From the cell containing the given text, extract its center point as [X, Y] coordinate. 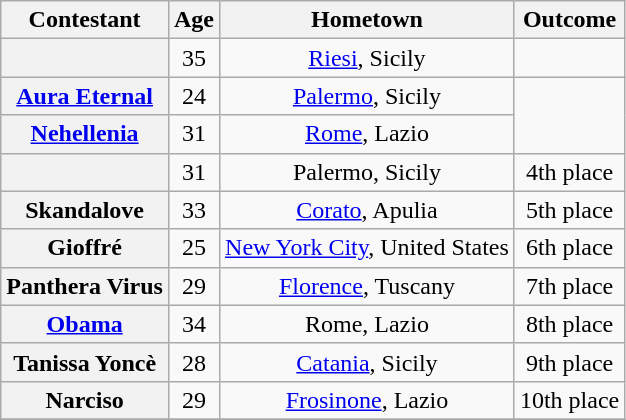
Aura Eternal [85, 96]
Skandalove [85, 210]
34 [194, 324]
Riesi, Sicily [368, 58]
7th place [569, 286]
Nehellenia [85, 134]
25 [194, 248]
Outcome [569, 20]
Contestant [85, 20]
Frosinone, Lazio [368, 400]
8th place [569, 324]
6th place [569, 248]
Narciso [85, 400]
35 [194, 58]
24 [194, 96]
9th place [569, 362]
Tanissa Yoncè [85, 362]
5th place [569, 210]
Obama [85, 324]
New York City, United States [368, 248]
Catania, Sicily [368, 362]
Hometown [368, 20]
Gioffré [85, 248]
Panthera Virus [85, 286]
4th place [569, 172]
Florence, Tuscany [368, 286]
10th place [569, 400]
33 [194, 210]
Corato, Apulia [368, 210]
28 [194, 362]
Age [194, 20]
